Return the [X, Y] coordinate for the center point of the cell that contains the specified text.  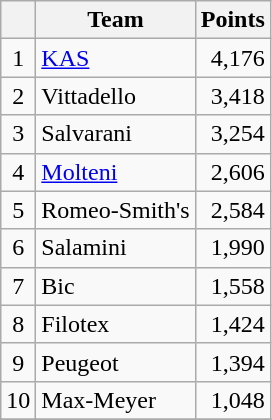
1,558 [232, 286]
4,176 [232, 58]
Vittadello [116, 96]
Peugeot [116, 362]
10 [18, 400]
2,584 [232, 210]
2 [18, 96]
3,418 [232, 96]
4 [18, 172]
1,424 [232, 324]
5 [18, 210]
Salamini [116, 248]
Max-Meyer [116, 400]
1,394 [232, 362]
3,254 [232, 134]
Team [116, 20]
8 [18, 324]
Bic [116, 286]
1,990 [232, 248]
Salvarani [116, 134]
Filotex [116, 324]
1,048 [232, 400]
6 [18, 248]
Molteni [116, 172]
7 [18, 286]
Romeo-Smith's [116, 210]
9 [18, 362]
KAS [116, 58]
1 [18, 58]
3 [18, 134]
2,606 [232, 172]
Points [232, 20]
